Determine the (X, Y) coordinate at the center of the cell enclosing the given text.  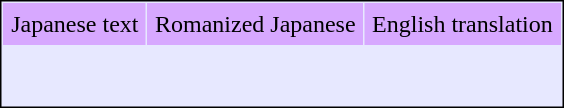
Romanized Japanese (256, 24)
Japanese text (75, 24)
English translation (463, 24)
